Provide the (X, Y) coordinate of the cell's center where the given text is located.  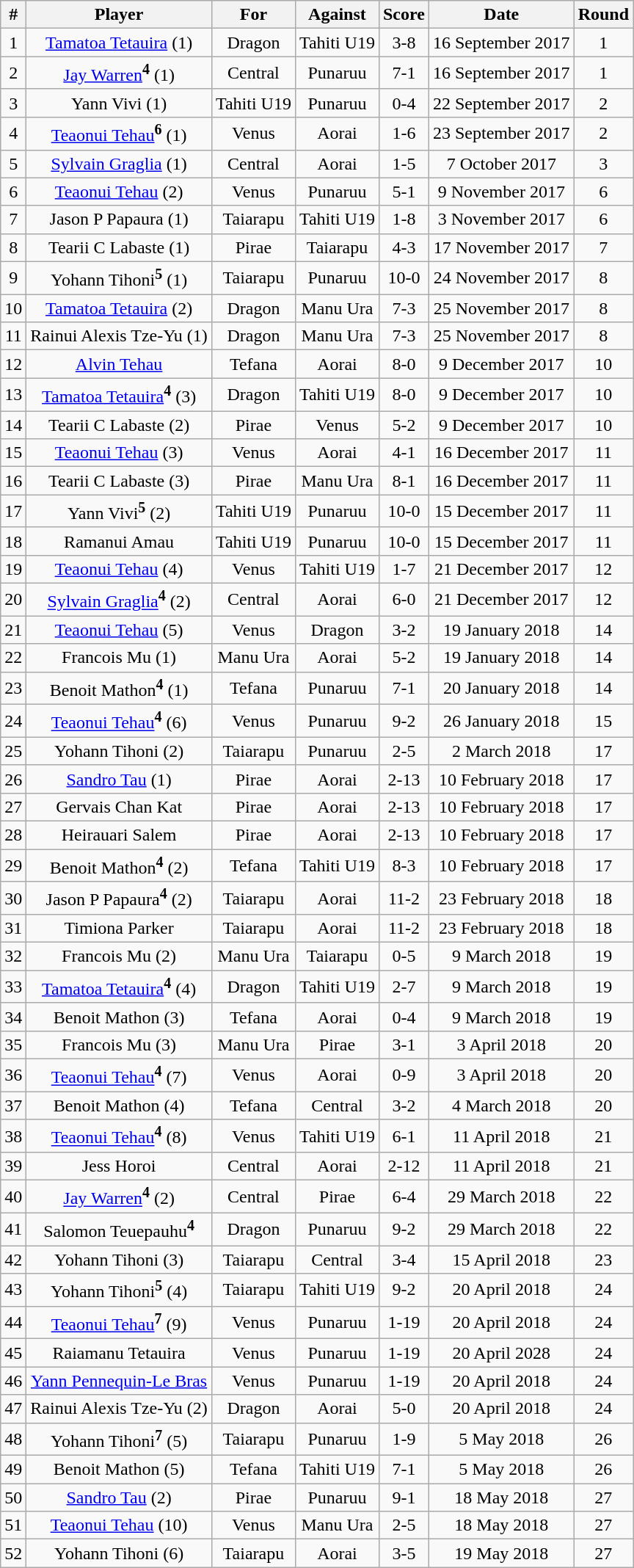
Yann Vivi (1) (119, 103)
20 January 2018 (501, 689)
8-3 (404, 865)
28 (13, 835)
16 (13, 481)
Teaonui Tehau (5) (119, 630)
Rainui Alexis Tze-Yu (2) (119, 1409)
3-5 (404, 1553)
45 (13, 1353)
Teaonui Tehau4 (7) (119, 1075)
Jay Warren4 (2) (119, 1197)
For (253, 15)
1-5 (404, 164)
Tamatoa Tetauira (2) (119, 308)
Score (404, 15)
Jess Horoi (119, 1166)
48 (13, 1439)
Yohann Tihoni5 (4) (119, 1291)
47 (13, 1409)
Timiona Parker (119, 929)
37 (13, 1106)
Benoit Mathon (5) (119, 1470)
6-1 (404, 1136)
Teaonui Tehau (10) (119, 1525)
Yohann Tihoni (6) (119, 1553)
4 (13, 134)
6-4 (404, 1197)
29 (13, 865)
2 March 2018 (501, 751)
7 October 2017 (501, 164)
Francois Mu (1) (119, 658)
4 March 2018 (501, 1106)
24 November 2017 (501, 277)
Francois Mu (2) (119, 957)
19 May 2018 (501, 1553)
Sandro Tau (2) (119, 1498)
Yann Pennequin-Le Bras (119, 1381)
49 (13, 1470)
26 January 2018 (501, 721)
Salomon Teuepauhu4 (119, 1229)
0-5 (404, 957)
Yohann Tihoni7 (5) (119, 1439)
Benoit Mathon (3) (119, 1017)
Tamatoa Tetauira4 (3) (119, 395)
Sylvain Graglia4 (2) (119, 599)
46 (13, 1381)
3-4 (404, 1260)
5-1 (404, 192)
Yohann Tihoni (3) (119, 1260)
Teaonui Tehau (4) (119, 569)
Ramanui Amau (119, 541)
6-0 (404, 599)
1-8 (404, 219)
50 (13, 1498)
51 (13, 1525)
44 (13, 1323)
Yohann Tihoni5 (1) (119, 277)
Benoit Mathon4 (2) (119, 865)
Tamatoa Tetauira (1) (119, 43)
Yann Vivi5 (2) (119, 511)
Tearii C Labaste (1) (119, 247)
Benoit Mathon (4) (119, 1106)
5-0 (404, 1409)
15 April 2018 (501, 1260)
17 November 2017 (501, 247)
Teaonui Tehau6 (1) (119, 134)
Teaonui Tehau4 (6) (119, 721)
Raiamanu Tetauira (119, 1353)
22 September 2017 (501, 103)
Jay Warren4 (1) (119, 73)
3-8 (404, 43)
Round (603, 15)
39 (13, 1166)
Tearii C Labaste (3) (119, 481)
Teaonui Tehau4 (8) (119, 1136)
13 (13, 395)
4-3 (404, 247)
9 (13, 277)
3 November 2017 (501, 219)
Tearii C Labaste (2) (119, 425)
25 (13, 751)
1-9 (404, 1439)
20 April 2028 (501, 1353)
5 (13, 164)
Gervais Chan Kat (119, 807)
2-7 (404, 987)
Sylvain Graglia (1) (119, 164)
0-9 (404, 1075)
Benoit Mathon4 (1) (119, 689)
Alvin Tehau (119, 364)
1-7 (404, 569)
Tamatoa Tetauira4 (4) (119, 987)
9-1 (404, 1498)
3-1 (404, 1045)
Rainui Alexis Tze-Yu (1) (119, 336)
40 (13, 1197)
41 (13, 1229)
Sandro Tau (1) (119, 779)
34 (13, 1017)
Jason P Papaura4 (2) (119, 899)
Francois Mu (3) (119, 1045)
Yohann Tihoni (2) (119, 751)
Teaonui Tehau (3) (119, 453)
Teaonui Tehau7 (9) (119, 1323)
52 (13, 1553)
42 (13, 1260)
30 (13, 899)
Player (119, 15)
Teaonui Tehau (2) (119, 192)
Date (501, 15)
38 (13, 1136)
Heirauari Salem (119, 835)
# (13, 15)
8-1 (404, 481)
43 (13, 1291)
2-12 (404, 1166)
33 (13, 987)
32 (13, 957)
23 September 2017 (501, 134)
Against (337, 15)
36 (13, 1075)
Jason P Papaura (1) (119, 219)
4-1 (404, 453)
35 (13, 1045)
9 November 2017 (501, 192)
31 (13, 929)
1-6 (404, 134)
